Determine the (x, y) coordinate at the center of the cell enclosing the given text.  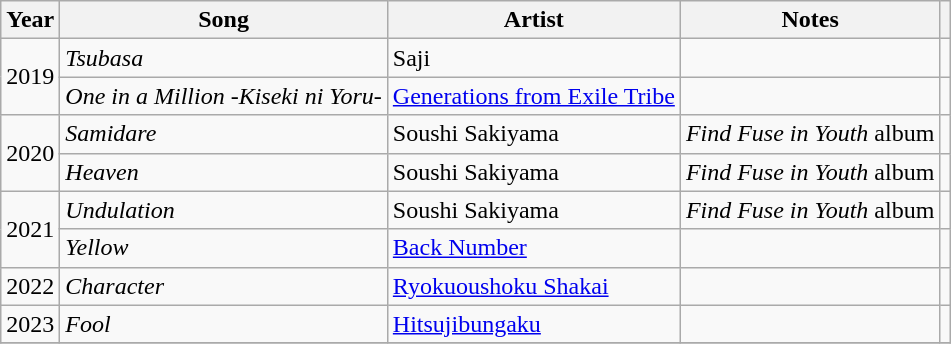
Ryokuoushoku Shakai (534, 286)
2023 (30, 324)
Tsubasa (224, 58)
Undulation (224, 210)
Heaven (224, 172)
2019 (30, 77)
Artist (534, 20)
Yellow (224, 248)
Back Number (534, 248)
Year (30, 20)
2020 (30, 153)
Generations from Exile Tribe (534, 96)
Fool (224, 324)
One in a Million -Kiseki ni Yoru- (224, 96)
Character (224, 286)
Samidare (224, 134)
2022 (30, 286)
Hitsujibungaku (534, 324)
Song (224, 20)
Saji (534, 58)
Notes (810, 20)
2021 (30, 229)
